Pinpoint the cell where the given text exists, returning its [X, Y] midpoint coordinate. 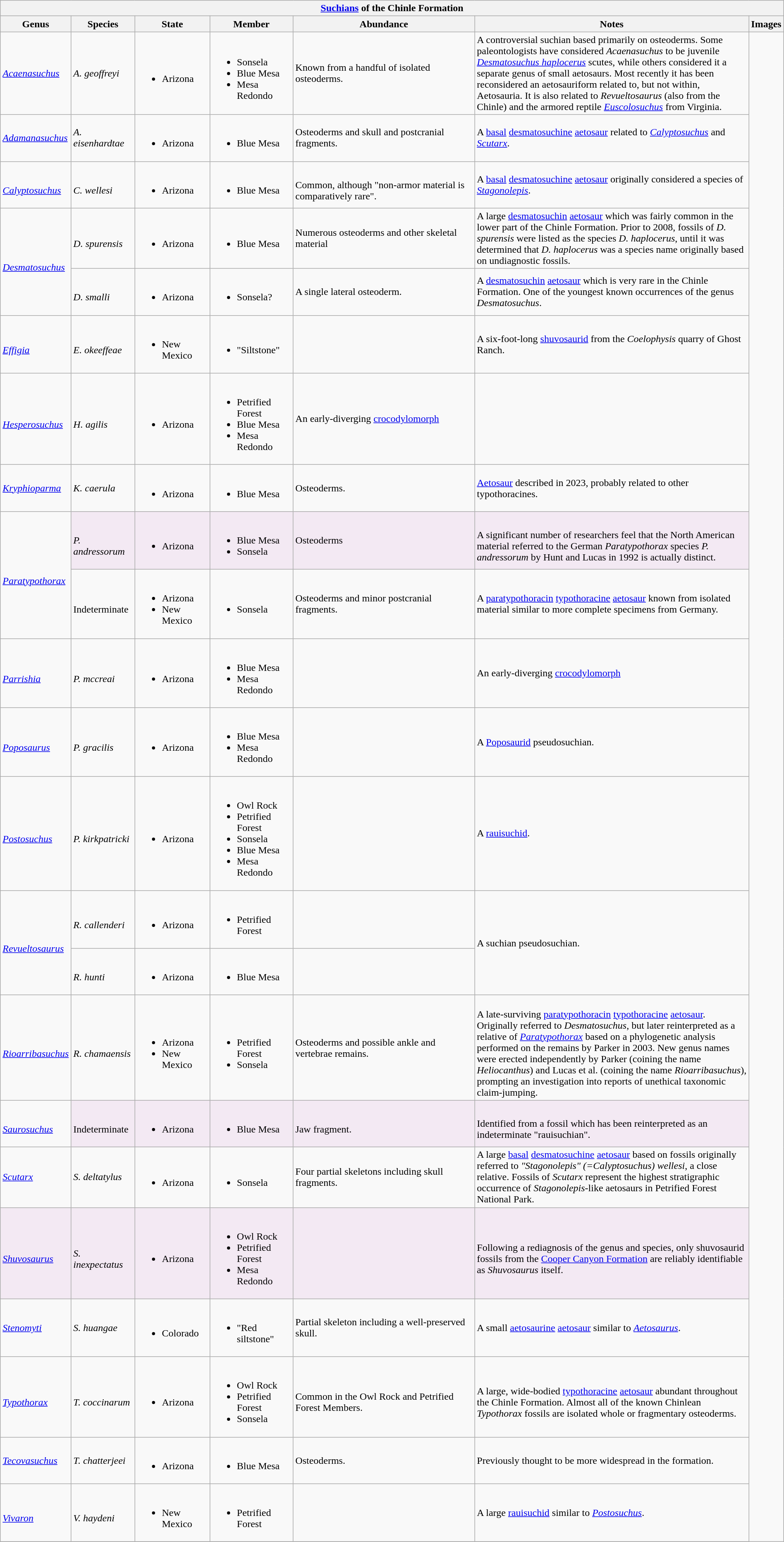
A rauisuchid. [612, 834]
State [172, 24]
Sonsela? [251, 292]
Identified from a fossil which has been reinterpreted as an indeterminate "rauisuchian". [612, 1123]
K. caerula [103, 488]
Member [251, 24]
P. mccreai [103, 673]
Common, although "non-armor material is comparatively rare". [384, 184]
Stenomyti [36, 1328]
D. spurensis [103, 238]
Genus [36, 24]
A paratypothoracin typothoracine aetosaur known from isolated material similar to more complete specimens from Germany. [612, 604]
A basal desmatosuchine aetosaur related to Calyptosuchus and Scutarx. [612, 138]
T. chatterjeei [103, 1460]
Osteoderms and possible ankle and vertebrae remains. [384, 1048]
Jaw fragment. [384, 1123]
Kryphioparma [36, 488]
Hesperosuchus [36, 419]
D. smalli [103, 292]
A Poposaurid pseudosuchian. [612, 742]
Numerous osteoderms and other skeletal material [384, 238]
Revueltosaurus [36, 943]
Poposaurus [36, 742]
Shuvosaurus [36, 1253]
R. callenderi [103, 919]
A large rauisuchid similar to Postosuchus. [612, 1513]
Rioarribasuchus [36, 1048]
Vivaron [36, 1513]
Postosuchus [36, 834]
S. inexpectatus [103, 1253]
Suchians of the Chinle Formation [392, 8]
A. geoffreyi [103, 73]
Adamanasuchus [36, 138]
V. haydeni [103, 1513]
Aetosaur described in 2023, probably related to other typothoracines. [612, 488]
Paratypothorax [36, 575]
A desmatosuchin aetosaur which is very rare in the Chinle Formation. One of the youngest known occurrences of the genus Desmatosuchus. [612, 292]
Colorado [172, 1328]
Species [103, 24]
R. hunti [103, 972]
Osteoderms [384, 540]
E. okeeffeae [103, 344]
Osteoderms and skull and postcranial fragments. [384, 138]
A single lateral osteoderm. [384, 292]
Owl RockPetrified ForestSonsela [251, 1397]
Typothorax [36, 1397]
R. chamaensis [103, 1048]
Osteoderms and minor postcranial fragments. [384, 604]
Effigia [36, 344]
A small aetosaurine aetosaur similar to Aetosaurus. [612, 1328]
C. wellesi [103, 184]
A. eisenhardtae [103, 138]
Saurosuchus [36, 1123]
Scutarx [36, 1177]
P. andressorum [103, 540]
Owl RockPetrified ForestSonselaBlue MesaMesa Redondo [251, 834]
Previously thought to be more widespread in the formation. [612, 1460]
Petrified ForestSonsela [251, 1048]
A six-foot-long shuvosaurid from the Coelophysis quarry of Ghost Ranch. [612, 344]
Parrishia [36, 673]
T. coccinarum [103, 1397]
A basal desmatosuchine aetosaur originally considered a species of Stagonolepis. [612, 184]
Partial skeleton including a well-preserved skull. [384, 1328]
Abundance [384, 24]
Images [766, 24]
Tecovasuchus [36, 1460]
"Siltstone" [251, 344]
A suchian pseudosuchian. [612, 943]
"Red siltstone" [251, 1328]
S. huangae [103, 1328]
Four partial skeletons including skull fragments. [384, 1177]
H. agilis [103, 419]
Desmatosuchus [36, 261]
Calyptosuchus [36, 184]
Common in the Owl Rock and Petrified Forest Members. [384, 1397]
P. kirkpatricki [103, 834]
Known from a handful of isolated osteoderms. [384, 73]
Owl RockPetrified ForestMesa Redondo [251, 1253]
SonselaBlue MesaMesa Redondo [251, 73]
S. deltatylus [103, 1177]
Notes [612, 24]
Petrified ForestBlue MesaMesa Redondo [251, 419]
Acaenasuchus [36, 73]
P. gracilis [103, 742]
Blue MesaSonsela [251, 540]
